Output the (x, y) coordinate of the center of the cell containing the given text.  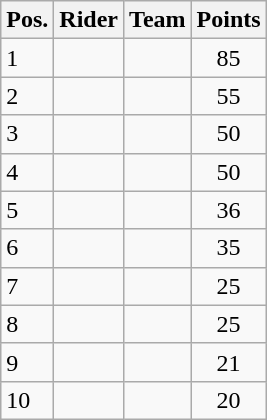
5 (28, 210)
3 (28, 134)
20 (228, 400)
9 (28, 362)
10 (28, 400)
21 (228, 362)
55 (228, 96)
35 (228, 248)
Points (228, 20)
Rider (89, 20)
Pos. (28, 20)
Team (158, 20)
1 (28, 58)
2 (28, 96)
4 (28, 172)
6 (28, 248)
8 (28, 324)
85 (228, 58)
7 (28, 286)
36 (228, 210)
